Search for the cell housing the specified text and yield its (x, y) center coordinate. 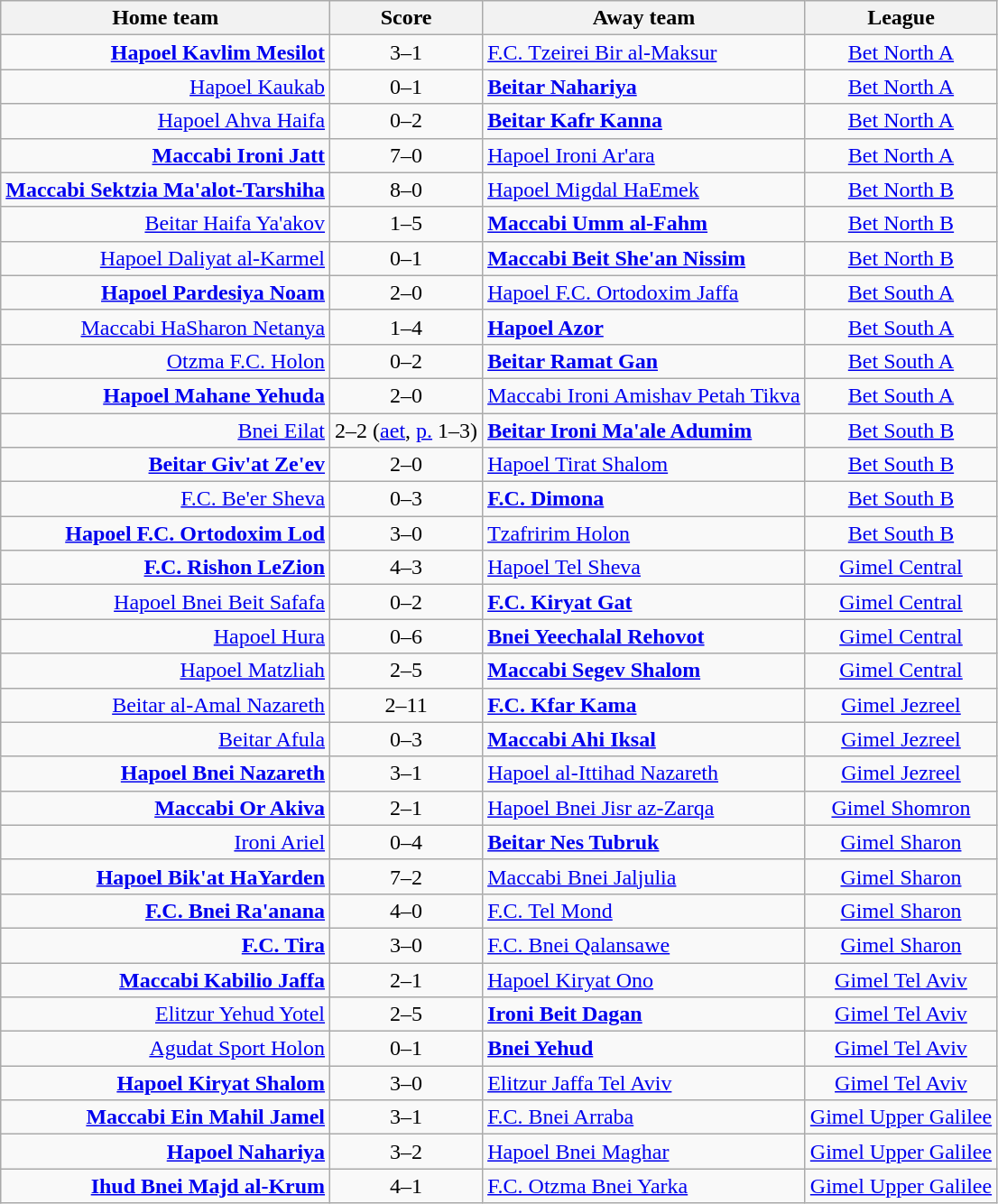
Hapoel Azor (644, 327)
F.C. Tzeirei Bir al-Maksur (644, 52)
2–11 (406, 705)
League (901, 18)
Gimel Shomron (901, 808)
Beitar Nahariya (644, 87)
Beitar al-Amal Nazareth (166, 705)
Home team (166, 18)
Hapoel Kiryat Ono (644, 979)
Bnei Eilat (166, 431)
Hapoel Kavlim Mesilot (166, 52)
F.C. Kfar Kama (644, 705)
Maccabi Ahi Iksal (644, 739)
4–1 (406, 1186)
Ironi Beit Dagan (644, 1014)
Away team (644, 18)
8–0 (406, 190)
Maccabi Segev Shalom (644, 671)
Hapoel Ironi Ar'ara (644, 155)
Elitzur Yehud Yotel (166, 1014)
F.C. Dimona (644, 499)
F.C. Rishon LeZion (166, 568)
Hapoel Daliyat al-Karmel (166, 258)
Score (406, 18)
Beitar Afula (166, 739)
Maccabi Beit She'an Nissim (644, 258)
Hapoel F.C. Ortodoxim Lod (166, 533)
Hapoel Bik'at HaYarden (166, 876)
Maccabi Sektzia Ma'alot-Tarshiha (166, 190)
F.C. Tira (166, 945)
7–0 (406, 155)
Maccabi Kabilio Jaffa (166, 979)
Elitzur Jaffa Tel Aviv (644, 1083)
Otzma F.C. Holon (166, 361)
Hapoel al-Ittihad Nazareth (644, 773)
Hapoel Nahariya (166, 1152)
Hapoel Kiryat Shalom (166, 1083)
Hapoel Bnei Jisr az-Zarqa (644, 808)
Maccabi Bnei Jaljulia (644, 876)
F.C. Bnei Ra'anana (166, 911)
F.C. Bnei Arraba (644, 1117)
Beitar Ramat Gan (644, 361)
Ihud Bnei Majd al-Krum (166, 1186)
Maccabi Or Akiva (166, 808)
Hapoel Bnei Nazareth (166, 773)
Beitar Ironi Ma'ale Adumim (644, 431)
Hapoel Migdal HaEmek (644, 190)
Agudat Sport Holon (166, 1049)
Bnei Yeechalal Rehovot (644, 636)
F.C. Bnei Qalansawe (644, 945)
Beitar Kafr Kanna (644, 121)
3–2 (406, 1152)
Maccabi Ironi Amishav Petah Tikva (644, 395)
Hapoel Bnei Maghar (644, 1152)
Beitar Nes Tubruk (644, 842)
F.C. Kiryat Gat (644, 602)
Hapoel Tel Sheva (644, 568)
0–6 (406, 636)
Maccabi HaSharon Netanya (166, 327)
Hapoel F.C. Ortodoxim Jaffa (644, 292)
Hapoel Mahane Yehuda (166, 395)
2–2 (aet, p. 1–3) (406, 431)
Hapoel Hura (166, 636)
Hapoel Matzliah (166, 671)
Beitar Haifa Ya'akov (166, 224)
F.C. Otzma Bnei Yarka (644, 1186)
F.C. Tel Mond (644, 911)
Beitar Giv'at Ze'ev (166, 465)
4–3 (406, 568)
1–5 (406, 224)
Hapoel Ahva Haifa (166, 121)
Hapoel Pardesiya Noam (166, 292)
Tzafririm Holon (644, 533)
Hapoel Bnei Beit Safafa (166, 602)
Hapoel Kaukab (166, 87)
Hapoel Tirat Shalom (644, 465)
Maccabi Umm al-Fahm (644, 224)
4–0 (406, 911)
1–4 (406, 327)
Bnei Yehud (644, 1049)
F.C. Be'er Sheva (166, 499)
Maccabi Ein Mahil Jamel (166, 1117)
7–2 (406, 876)
0–4 (406, 842)
Maccabi Ironi Jatt (166, 155)
Ironi Ariel (166, 842)
